From the cell containing the given text, extract its center point as (X, Y) coordinate. 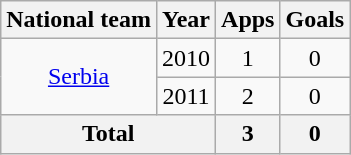
1 (248, 58)
3 (248, 134)
Apps (248, 20)
National team (79, 20)
Year (186, 20)
2011 (186, 96)
Total (108, 134)
2010 (186, 58)
Goals (315, 20)
Serbia (79, 77)
2 (248, 96)
